Search for the cell housing the specified text and yield its (x, y) center coordinate. 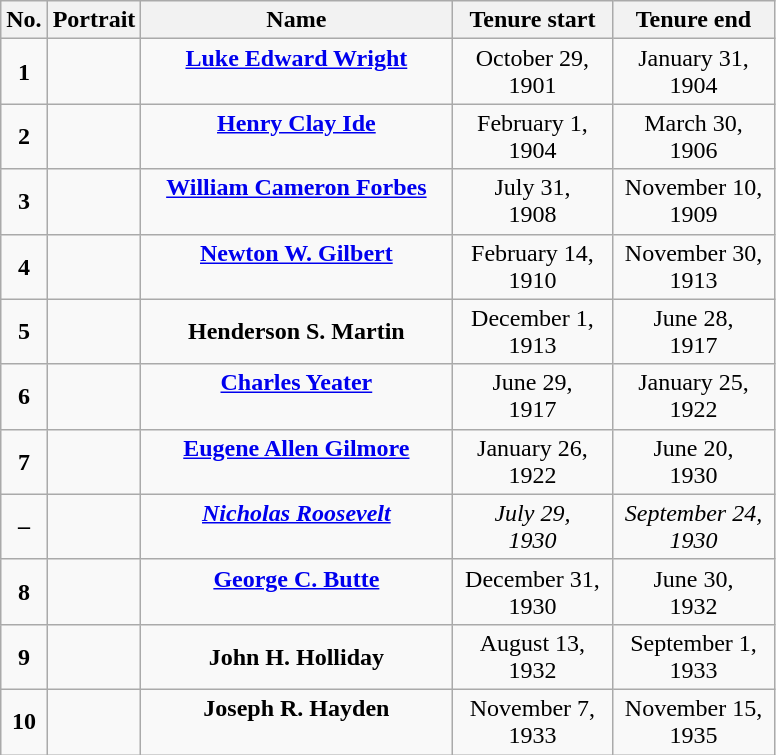
William Cameron Forbes (296, 202)
December 31,1930 (532, 592)
8 (24, 592)
June 28,1917 (694, 332)
George C. Butte (296, 592)
November 15,1935 (694, 722)
Tenure end (694, 20)
January 26,1922 (532, 462)
10 (24, 722)
November 10,1909 (694, 202)
5 (24, 332)
June 29,1917 (532, 396)
Henderson S. Martin (296, 332)
June 20,1930 (694, 462)
October 29,1901 (532, 72)
2 (24, 136)
1 (24, 72)
Name (296, 20)
Henry Clay Ide (296, 136)
Luke Edward Wright (296, 72)
March 30,1906 (694, 136)
Eugene Allen Gilmore (296, 462)
Tenure start (532, 20)
January 31,1904 (694, 72)
November 7,1933 (532, 722)
November 30,1913 (694, 266)
July 31,1908 (532, 202)
Portrait (94, 20)
John H. Holliday (296, 656)
Charles Yeater (296, 396)
Nicholas Roosevelt (296, 526)
September 24,1930 (694, 526)
6 (24, 396)
No. (24, 20)
December 1,1913 (532, 332)
February 14,1910 (532, 266)
Newton W. Gilbert (296, 266)
7 (24, 462)
February 1,1904 (532, 136)
June 30,1932 (694, 592)
August 13,1932 (532, 656)
Joseph R. Hayden (296, 722)
July 29,1930 (532, 526)
September 1,1933 (694, 656)
January 25,1922 (694, 396)
– (24, 526)
3 (24, 202)
9 (24, 656)
4 (24, 266)
